For the text-containing cell, return its midpoint in (x, y) coordinate format. 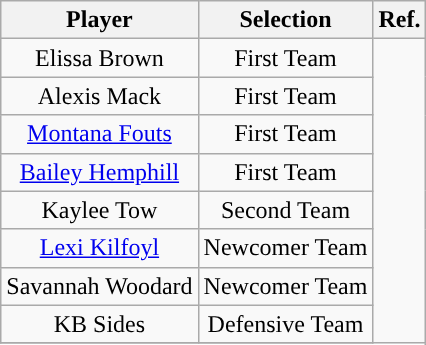
Selection (286, 20)
Bailey Hemphill (100, 172)
Montana Fouts (100, 134)
Player (100, 20)
Second Team (286, 210)
Alexis Mack (100, 96)
Kaylee Tow (100, 210)
Lexi Kilfoyl (100, 248)
Elissa Brown (100, 58)
KB Sides (100, 324)
Savannah Woodard (100, 286)
Ref. (400, 20)
Defensive Team (286, 324)
